Provide the [X, Y] coordinate of the cell's center where the given text is located.  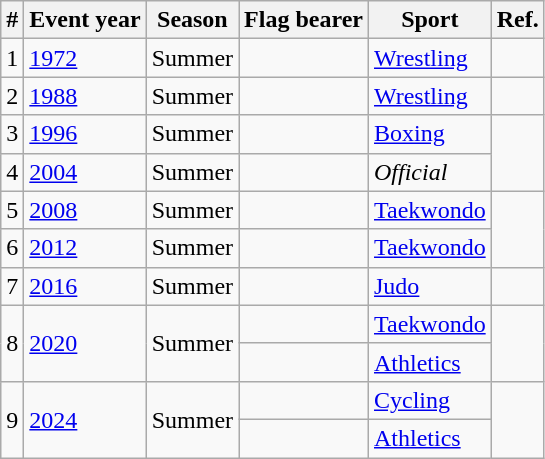
8 [12, 343]
Sport [430, 20]
Cycling [430, 400]
Ref. [518, 20]
Judo [430, 286]
6 [12, 248]
2012 [85, 248]
1972 [85, 58]
1 [12, 58]
1988 [85, 96]
2024 [85, 419]
7 [12, 286]
9 [12, 419]
2008 [85, 210]
4 [12, 172]
Event year [85, 20]
2 [12, 96]
Boxing [430, 134]
2004 [85, 172]
5 [12, 210]
2016 [85, 286]
2020 [85, 343]
3 [12, 134]
Official [430, 172]
Flag bearer [304, 20]
# [12, 20]
1996 [85, 134]
Season [192, 20]
